Scan for the cell matching the given text and deliver its (x, y) coordinate at center. 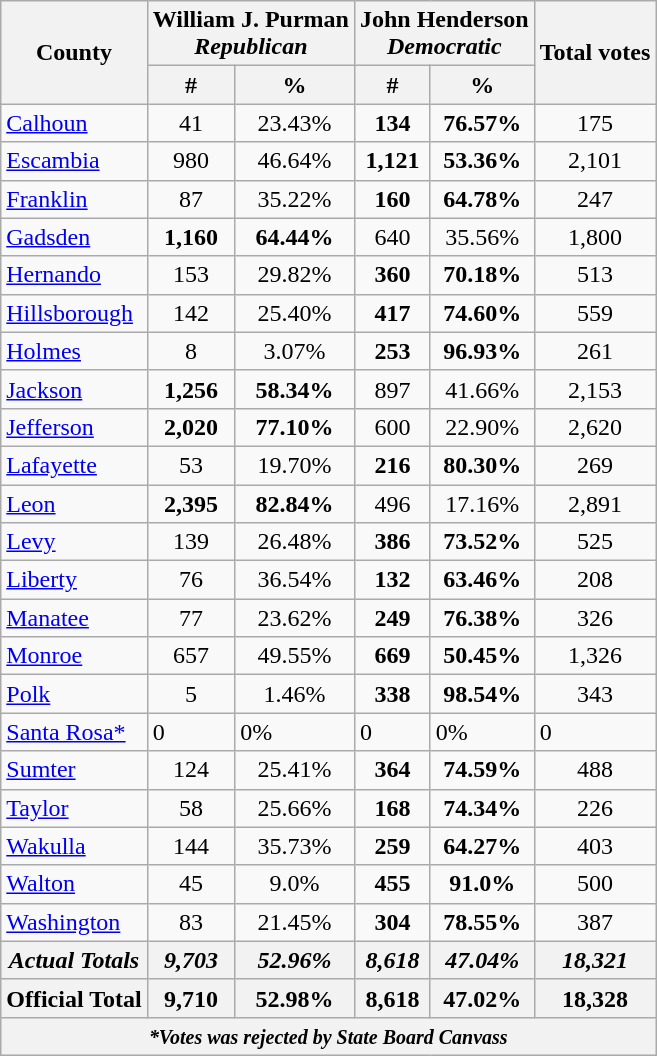
253 (392, 351)
80.30% (482, 465)
William J. Purman Republican (250, 34)
Lafayette (74, 465)
23.62% (295, 618)
*Votes was rejected by State Board Canvass (328, 1036)
132 (392, 580)
29.82% (295, 275)
Liberty (74, 580)
63.46% (482, 580)
96.93% (482, 351)
2,395 (190, 503)
525 (595, 542)
168 (392, 808)
496 (392, 503)
304 (392, 922)
47.02% (482, 998)
Taylor (74, 808)
76.38% (482, 618)
Escambia (74, 161)
455 (392, 884)
9,710 (190, 998)
76 (190, 580)
403 (595, 846)
226 (595, 808)
3.07% (295, 351)
78.55% (482, 922)
35.22% (295, 199)
45 (190, 884)
160 (392, 199)
208 (595, 580)
2,620 (595, 427)
Gadsden (74, 237)
Santa Rosa* (74, 732)
91.0% (482, 884)
25.41% (295, 770)
35.73% (295, 846)
County (74, 52)
21.45% (295, 922)
559 (595, 313)
513 (595, 275)
19.70% (295, 465)
87 (190, 199)
2,020 (190, 427)
2,101 (595, 161)
36.54% (295, 580)
500 (595, 884)
1,800 (595, 237)
47.04% (482, 960)
364 (392, 770)
23.43% (295, 123)
Manatee (74, 618)
2,891 (595, 503)
18,328 (595, 998)
216 (392, 465)
22.90% (482, 427)
417 (392, 313)
53 (190, 465)
18,321 (595, 960)
5 (190, 694)
41.66% (482, 389)
74.60% (482, 313)
77.10% (295, 427)
Walton (74, 884)
52.96% (295, 960)
657 (190, 656)
50.45% (482, 656)
134 (392, 123)
669 (392, 656)
124 (190, 770)
9,703 (190, 960)
49.55% (295, 656)
980 (190, 161)
8 (190, 351)
338 (392, 694)
326 (595, 618)
Total votes (595, 52)
139 (190, 542)
Holmes (74, 351)
82.84% (295, 503)
343 (595, 694)
2,153 (595, 389)
1,121 (392, 161)
70.18% (482, 275)
Polk (74, 694)
46.64% (295, 161)
249 (392, 618)
386 (392, 542)
Washington (74, 922)
58 (190, 808)
Hillsborough (74, 313)
53.36% (482, 161)
1,256 (190, 389)
58.34% (295, 389)
Actual Totals (74, 960)
144 (190, 846)
142 (190, 313)
1.46% (295, 694)
Hernando (74, 275)
1,160 (190, 237)
73.52% (482, 542)
41 (190, 123)
175 (595, 123)
Sumter (74, 770)
64.27% (482, 846)
Monroe (74, 656)
76.57% (482, 123)
Franklin (74, 199)
488 (595, 770)
Leon (74, 503)
25.66% (295, 808)
74.59% (482, 770)
1,326 (595, 656)
Jefferson (74, 427)
77 (190, 618)
387 (595, 922)
52.98% (295, 998)
261 (595, 351)
153 (190, 275)
247 (595, 199)
Calhoun (74, 123)
Wakulla (74, 846)
Levy (74, 542)
Jackson (74, 389)
269 (595, 465)
John Henderson Democratic (444, 34)
897 (392, 389)
64.78% (482, 199)
360 (392, 275)
9.0% (295, 884)
74.34% (482, 808)
26.48% (295, 542)
64.44% (295, 237)
17.16% (482, 503)
35.56% (482, 237)
Official Total (74, 998)
640 (392, 237)
259 (392, 846)
600 (392, 427)
25.40% (295, 313)
83 (190, 922)
98.54% (482, 694)
